Determine the [X, Y] coordinate at the center of the cell enclosing the given text.  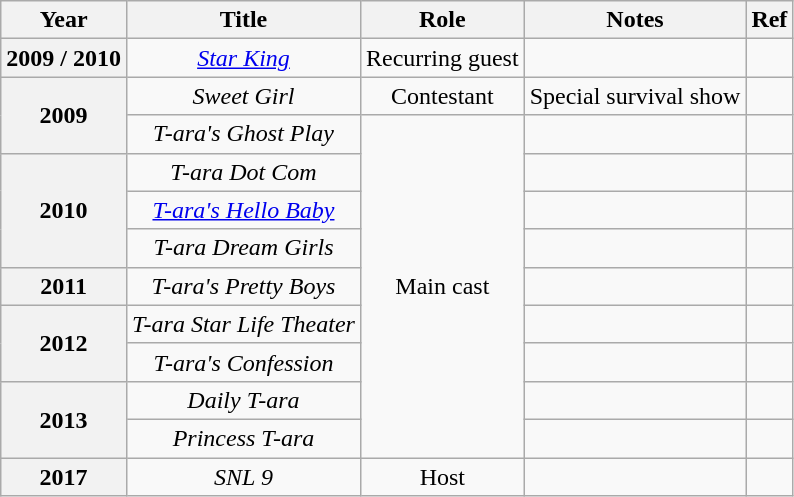
T-ara's Hello Baby [243, 210]
Role [442, 20]
Year [64, 20]
Ref [770, 20]
SNL 9 [243, 477]
2009 [64, 115]
2011 [64, 286]
2010 [64, 210]
T-ara's Pretty Boys [243, 286]
Title [243, 20]
Daily T-ara [243, 400]
2013 [64, 419]
T-ara Dot Com [243, 172]
T-ara Star Life Theater [243, 324]
Star King [243, 58]
2009 / 2010 [64, 58]
2012 [64, 343]
T-ara's Confession [243, 362]
2017 [64, 477]
Recurring guest [442, 58]
Notes [635, 20]
Contestant [442, 96]
T-ara Dream Girls [243, 248]
Sweet Girl [243, 96]
Special survival show [635, 96]
Main cast [442, 286]
Princess T-ara [243, 438]
T-ara's Ghost Play [243, 134]
Host [442, 477]
